Locate the cell with the specified text and output its (X, Y) center coordinate. 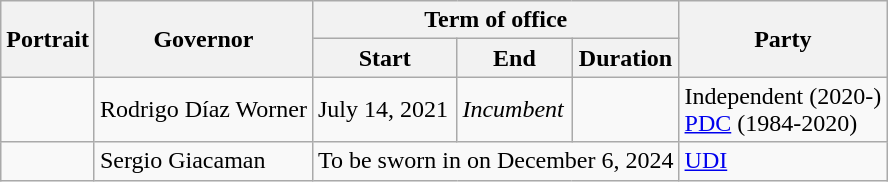
Incumbent (514, 110)
UDI (783, 161)
Sergio Giacaman (203, 161)
Portrait (48, 39)
July 14, 2021 (384, 110)
Start (384, 58)
Independent (2020-)PDC (1984-2020) (783, 110)
Governor (203, 39)
Duration (626, 58)
To be sworn in on December 6, 2024 (496, 161)
End (514, 58)
Rodrigo Díaz Worner (203, 110)
Term of office (496, 20)
Party (783, 39)
